Provide the (X, Y) coordinate of the cell's center where the given text is located.  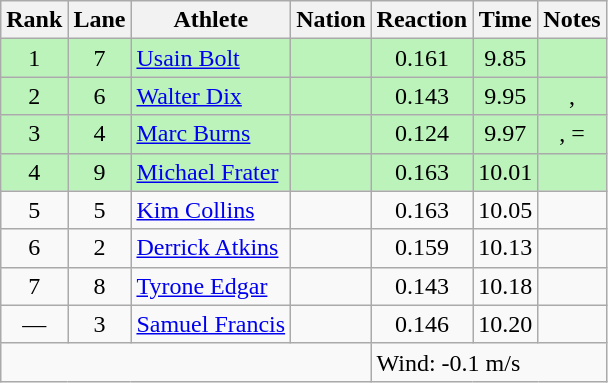
Reaction (422, 20)
0.161 (422, 58)
10.20 (506, 324)
Notes (572, 20)
, = (572, 134)
9.95 (506, 96)
Samuel Francis (211, 324)
Nation (331, 20)
Marc Burns (211, 134)
9.97 (506, 134)
10.13 (506, 248)
8 (100, 286)
Rank (34, 20)
Time (506, 20)
, (572, 96)
Lane (100, 20)
— (34, 324)
Walter Dix (211, 96)
0.159 (422, 248)
Derrick Atkins (211, 248)
1 (34, 58)
Athlete (211, 20)
Tyrone Edgar (211, 286)
Kim Collins (211, 210)
0.124 (422, 134)
9 (100, 172)
9.85 (506, 58)
Wind: -0.1 m/s (488, 362)
Usain Bolt (211, 58)
10.05 (506, 210)
Michael Frater (211, 172)
10.01 (506, 172)
10.18 (506, 286)
0.146 (422, 324)
